Pinpoint the cell where the given text exists, returning its [X, Y] midpoint coordinate. 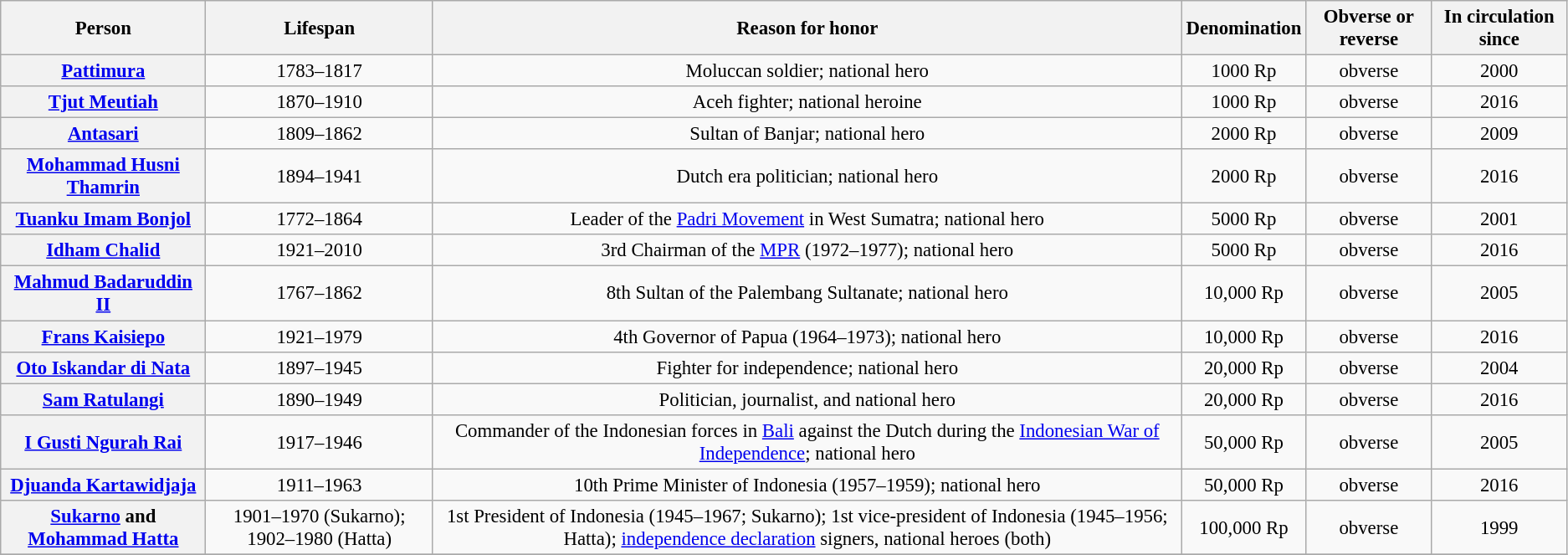
Obverse or reverse [1369, 28]
4th Governor of Papua (1964–1973); national hero [807, 337]
10th Prime Minister of Indonesia (1957–1959); national hero [807, 485]
Aceh fighter; national heroine [807, 102]
1783–1817 [320, 71]
Idham Chalid [104, 250]
1999 [1499, 527]
I Gusti Ngurah Rai [104, 442]
Moluccan soldier; national hero [807, 71]
1870–1910 [320, 102]
1890–1949 [320, 399]
Mahmud Badaruddin II [104, 293]
Commander of the Indonesian forces in Bali against the Dutch during the Indonesian War of Independence; national hero [807, 442]
1897–1945 [320, 367]
2001 [1499, 219]
1809–1862 [320, 134]
In circulation since [1499, 28]
Tuanku Imam Bonjol [104, 219]
Fighter for independence; national hero [807, 367]
Pattimura [104, 71]
Mohammad Husni Thamrin [104, 176]
Leader of the Padri Movement in West Sumatra; national hero [807, 219]
2000 [1499, 71]
1911–1963 [320, 485]
Sultan of Banjar; national hero [807, 134]
Politician, journalist, and national hero [807, 399]
1921–2010 [320, 250]
Denomination [1243, 28]
1921–1979 [320, 337]
Sam Ratulangi [104, 399]
Oto Iskandar di Nata [104, 367]
Antasari [104, 134]
100,000 Rp [1243, 527]
Reason for honor [807, 28]
2009 [1499, 134]
Person [104, 28]
Lifespan [320, 28]
Dutch era politician; national hero [807, 176]
1767–1862 [320, 293]
3rd Chairman of the MPR (1972–1977); national hero [807, 250]
Frans Kaisiepo [104, 337]
1901–1970 (Sukarno); 1902–1980 (Hatta) [320, 527]
1894–1941 [320, 176]
Tjut Meutiah [104, 102]
1772–1864 [320, 219]
Sukarno and Mohammad Hatta [104, 527]
Djuanda Kartawidjaja [104, 485]
8th Sultan of the Palembang Sultanate; national hero [807, 293]
2004 [1499, 367]
1917–1946 [320, 442]
